Detect which cell encompasses the target text, then output its (X, Y) center coordinate. 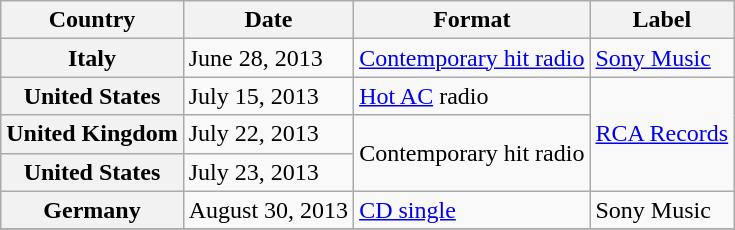
Label (662, 20)
Hot AC radio (472, 96)
August 30, 2013 (268, 210)
RCA Records (662, 134)
July 15, 2013 (268, 96)
July 23, 2013 (268, 172)
Format (472, 20)
Germany (92, 210)
July 22, 2013 (268, 134)
Italy (92, 58)
June 28, 2013 (268, 58)
CD single (472, 210)
Country (92, 20)
United Kingdom (92, 134)
Date (268, 20)
